Locate the cell with the specified text and output its (x, y) center coordinate. 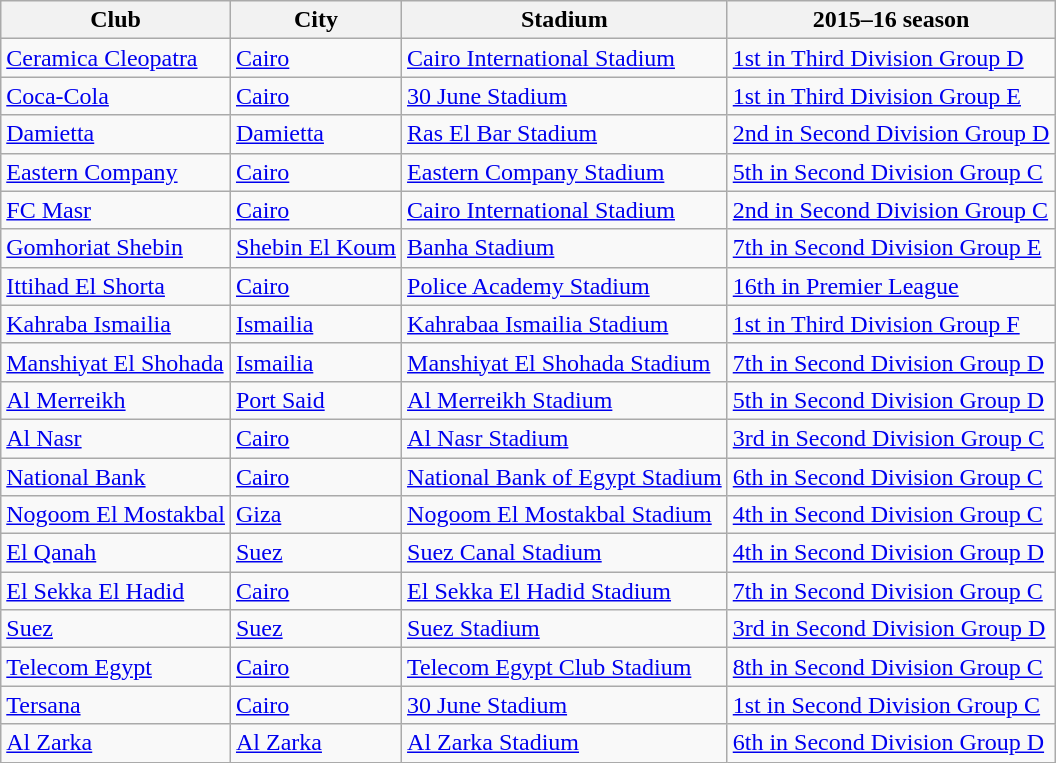
6th in Second Division Group C (891, 477)
4th in Second Division Group D (891, 553)
5th in Second Division Group D (891, 400)
Telecom Egypt (116, 667)
El Qanah (116, 553)
Al Nasr (116, 438)
Manshiyat El Shohada (116, 362)
Club (116, 20)
1st in Third Division Group F (891, 324)
1st in Third Division Group E (891, 96)
7th in Second Division Group C (891, 591)
7th in Second Division Group D (891, 362)
16th in Premier League (891, 286)
City (316, 20)
Kahrabaa Ismailia Stadium (565, 324)
Ras El Bar Stadium (565, 134)
FC Masr (116, 210)
National Bank (116, 477)
Gomhoriat Shebin (116, 248)
Police Academy Stadium (565, 286)
Nogoom El Mostakbal (116, 515)
8th in Second Division Group C (891, 667)
National Bank of Egypt Stadium (565, 477)
3rd in Second Division Group D (891, 629)
Nogoom El Mostakbal Stadium (565, 515)
1st in Third Division Group D (891, 58)
Stadium (565, 20)
Coca-Cola (116, 96)
Banha Stadium (565, 248)
Ceramica Cleopatra (116, 58)
1st in Second Division Group C (891, 705)
Suez Stadium (565, 629)
3rd in Second Division Group C (891, 438)
6th in Second Division Group D (891, 743)
Shebin El Koum (316, 248)
Eastern Company (116, 172)
4th in Second Division Group C (891, 515)
Manshiyat El Shohada Stadium (565, 362)
Port Said (316, 400)
El Sekka El Hadid Stadium (565, 591)
El Sekka El Hadid (116, 591)
7th in Second Division Group E (891, 248)
Al Zarka Stadium (565, 743)
Kahraba Ismailia (116, 324)
2nd in Second Division Group D (891, 134)
5th in Second Division Group C (891, 172)
Giza (316, 515)
Suez Canal Stadium (565, 553)
Al Nasr Stadium (565, 438)
Telecom Egypt Club Stadium (565, 667)
Eastern Company Stadium (565, 172)
2015–16 season (891, 20)
Ittihad El Shorta (116, 286)
2nd in Second Division Group C (891, 210)
Tersana (116, 705)
Al Merreikh (116, 400)
Al Merreikh Stadium (565, 400)
